Pinpoint the cell where the given text exists, returning its (X, Y) midpoint coordinate. 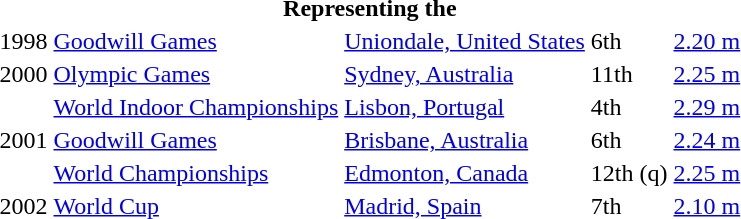
12th (q) (629, 173)
Uniondale, United States (465, 41)
World Indoor Championships (196, 107)
World Championships (196, 173)
Sydney, Australia (465, 74)
Brisbane, Australia (465, 140)
Lisbon, Portugal (465, 107)
11th (629, 74)
4th (629, 107)
Edmonton, Canada (465, 173)
Olympic Games (196, 74)
